Capture the cell that displays the provided text and extract its [X, Y] central coordinate. 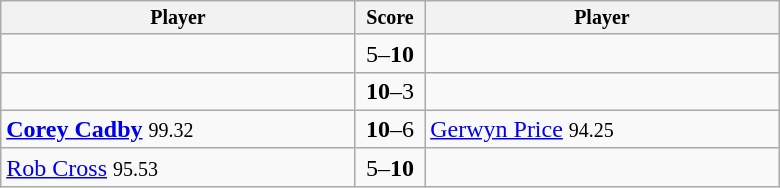
Score [390, 18]
Rob Cross 95.53 [178, 167]
Corey Cadby 99.32 [178, 129]
10–6 [390, 129]
Gerwyn Price 94.25 [602, 129]
10–3 [390, 91]
